Detect which cell encompasses the target text, then output its [x, y] center coordinate. 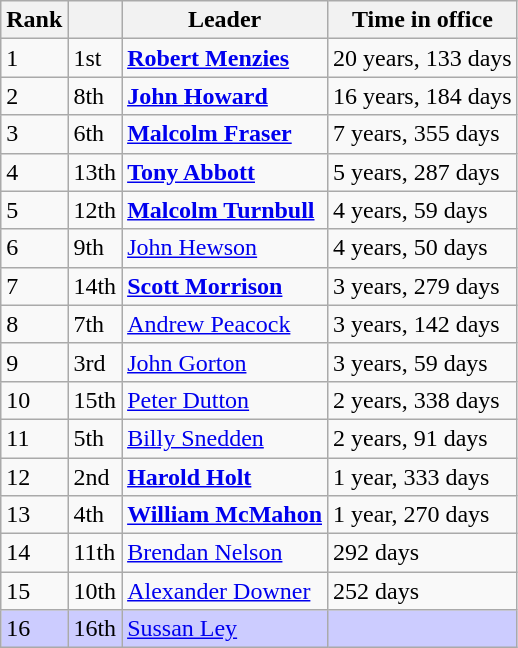
Malcolm Fraser [225, 134]
16 [34, 629]
Sussan Ley [225, 629]
Peter Dutton [225, 400]
292 days [423, 553]
8 [34, 324]
7 years, 355 days [423, 134]
1 [34, 58]
Brendan Nelson [225, 553]
14 [34, 553]
13 [34, 515]
1 year, 270 days [423, 515]
5 [34, 210]
9th [95, 248]
John Howard [225, 96]
4 years, 59 days [423, 210]
5 years, 287 days [423, 172]
13th [95, 172]
5th [95, 438]
Time in office [423, 20]
7 [34, 286]
7th [95, 324]
252 days [423, 591]
Alexander Downer [225, 591]
16th [95, 629]
3 years, 279 days [423, 286]
Scott Morrison [225, 286]
Malcolm Turnbull [225, 210]
1st [95, 58]
3 years, 142 days [423, 324]
14th [95, 286]
15 [34, 591]
20 years, 133 days [423, 58]
Harold Holt [225, 477]
William McMahon [225, 515]
Billy Snedden [225, 438]
8th [95, 96]
2 years, 91 days [423, 438]
12 [34, 477]
12th [95, 210]
1 year, 333 days [423, 477]
6 [34, 248]
Tony Abbott [225, 172]
10 [34, 400]
John Gorton [225, 362]
4 [34, 172]
2 years, 338 days [423, 400]
2 [34, 96]
3 [34, 134]
11 [34, 438]
3 years, 59 days [423, 362]
16 years, 184 days [423, 96]
4 years, 50 days [423, 248]
10th [95, 591]
3rd [95, 362]
9 [34, 362]
Leader [225, 20]
John Hewson [225, 248]
Andrew Peacock [225, 324]
6th [95, 134]
Rank [34, 20]
Robert Menzies [225, 58]
2nd [95, 477]
11th [95, 553]
15th [95, 400]
4th [95, 515]
